From the cell containing the given text, extract its center point as (X, Y) coordinate. 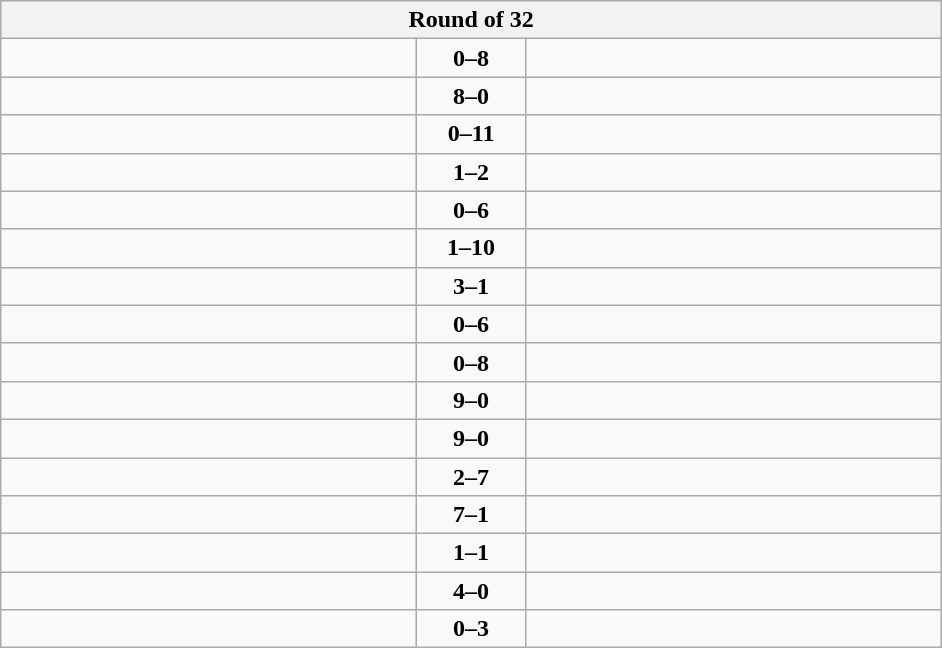
2–7 (472, 477)
1–2 (472, 172)
1–10 (472, 248)
0–11 (472, 134)
1–1 (472, 553)
3–1 (472, 286)
7–1 (472, 515)
Round of 32 (472, 20)
8–0 (472, 96)
0–3 (472, 629)
4–0 (472, 591)
